Capture the cell that displays the provided text and extract its [x, y] central coordinate. 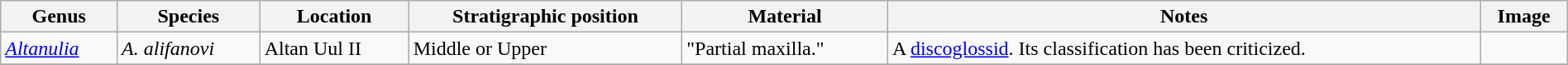
Genus [60, 17]
Altanulia [60, 48]
Species [189, 17]
Middle or Upper [546, 48]
A discoglossid. Its classification has been criticized. [1184, 48]
Material [786, 17]
Notes [1184, 17]
Altan Uul II [334, 48]
Location [334, 17]
"Partial maxilla." [786, 48]
A. alifanovi [189, 48]
Image [1523, 17]
Stratigraphic position [546, 17]
